Detect which cell encompasses the target text, then output its [X, Y] center coordinate. 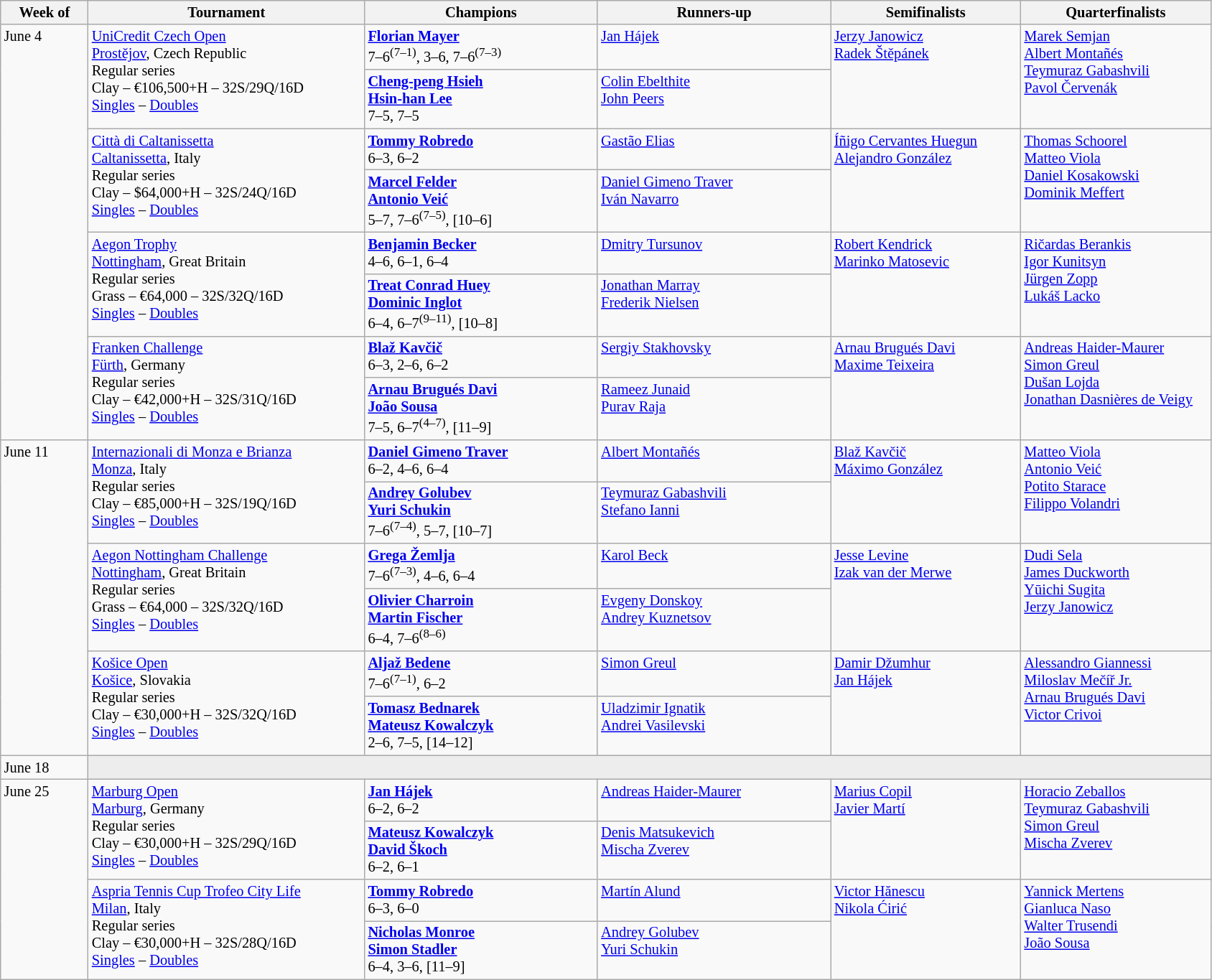
Evgeny Donskoy Andrey Kuznetsov [714, 620]
Tournament [227, 12]
Champions [481, 12]
June 25 [45, 879]
Quarterfinalists [1116, 12]
Città di Caltanissetta Caltanissetta, ItalyRegular seriesClay – $64,000+H – 32S/24Q/16DSingles – Doubles [227, 181]
Colin Ebelthite John Peers [714, 99]
Semifinalists [926, 12]
Thomas Schoorel Matteo Viola Daniel Kosakowski Dominik Meffert [1116, 181]
Victor Hănescu Nikola Ćirić [926, 929]
Horacio Zeballos Teymuraz Gabashvili Simon Greul Mischa Zverev [1116, 829]
UniCredit Czech Open Prostějov, Czech RepublicRegular seriesClay – €106,500+H – 32S/29Q/16DSingles – Doubles [227, 76]
Aegon Trophy Nottingham, Great BritainRegular seriesGrass – €64,000 – 32S/32Q/16DSingles – Doubles [227, 284]
Jan Hájek6–2, 6–2 [481, 800]
Gastão Elias [714, 149]
Yannick Mertens Gianluca Naso Walter Trusendi João Sousa [1116, 929]
Andrey Golubev Yuri Schukin [714, 950]
Arnau Brugués Davi João Sousa7–5, 6–7(4–7), [11–9] [481, 408]
Daniel Gimeno Traver6–2, 4–6, 6–4 [481, 460]
Blaž Kavčič Máximo González [926, 491]
Tommy Robredo6–3, 6–2 [481, 149]
Franken Challenge Fürth, GermanyRegular seriesClay – €42,000+H – 32S/31Q/16DSingles – Doubles [227, 388]
Cheng-peng Hsieh Hsin-han Lee7–5, 7–5 [481, 99]
June 4 [45, 232]
Íñigo Cervantes Huegun Alejandro González [926, 181]
Marburg Open Marburg, GermanyRegular seriesClay – €30,000+H – 32S/29Q/16DSingles – Doubles [227, 829]
Treat Conrad Huey Dominic Inglot6–4, 6–7(9–11), [10–8] [481, 304]
Sergiy Stakhovsky [714, 357]
Arnau Brugués Davi Maxime Teixeira [926, 388]
Jonathan Marray Frederik Nielsen [714, 304]
Rameez Junaid Purav Raja [714, 408]
Florian Mayer7–6(7–1), 3–6, 7–6(7–3) [481, 47]
Benjamin Becker4–6, 6–1, 6–4 [481, 253]
Uladzimir Ignatik Andrei Vasilevski [714, 726]
Aegon Nottingham Challenge Nottingham, Great BritainRegular seriesGrass – €64,000 – 32S/32Q/16DSingles – Doubles [227, 597]
Marcel Felder Antonio Veić5–7, 7–6(7–5), [10–6] [481, 201]
Albert Montañés [714, 460]
Runners-up [714, 12]
Internazionali di Monza e Brianza Monza, ItalyRegular seriesClay – €85,000+H – 32S/19Q/16DSingles – Doubles [227, 491]
Jerzy Janowicz Radek Štěpánek [926, 76]
Jesse Levine Izak van der Merwe [926, 597]
Daniel Gimeno Traver Iván Navarro [714, 201]
Week of [45, 12]
Denis Matsukevich Mischa Zverev [714, 850]
Jan Hájek [714, 47]
Grega Žemlja7–6(7–3), 4–6, 6–4 [481, 566]
Tommy Robredo6–3, 6–0 [481, 900]
Ričardas Berankis Igor Kunitsyn Jürgen Zopp Lukáš Lacko [1116, 284]
Marius Copil Javier Martí [926, 829]
Košice Open Košice, SlovakiaRegular seriesClay – €30,000+H – 32S/32Q/16DSingles – Doubles [227, 704]
Andreas Haider-Maurer Simon Greul Dušan Lojda Jonathan Dasnières de Veigy [1116, 388]
Andrey Golubev Yuri Schukin7–6(7–4), 5–7, [10–7] [481, 513]
June 18 [45, 767]
Karol Beck [714, 566]
Damir Džumhur Jan Hájek [926, 704]
Aspria Tennis Cup Trofeo City Life Milan, ItalyRegular seriesClay – €30,000+H – 32S/28Q/16DSingles – Doubles [227, 929]
Aljaž Bedene7–6(7–1), 6–2 [481, 673]
Mateusz Kowalczyk David Škoch6–2, 6–1 [481, 850]
Andreas Haider-Maurer [714, 800]
Teymuraz Gabashvili Stefano Ianni [714, 513]
Alessandro Giannessi Miloslav Mečíř Jr. Arnau Brugués Davi Victor Crivoi [1116, 704]
Olivier Charroin Martin Fischer6–4, 7–6(8–6) [481, 620]
Simon Greul [714, 673]
June 11 [45, 597]
Tomasz Bednarek Mateusz Kowalczyk2–6, 7–5, [14–12] [481, 726]
Blaž Kavčič6–3, 2–6, 6–2 [481, 357]
Nicholas Monroe Simon Stadler6–4, 3–6, [11–9] [481, 950]
Marek Semjan Albert Montañés Teymuraz Gabashvili Pavol Červenák [1116, 76]
Martín Alund [714, 900]
Robert Kendrick Marinko Matosevic [926, 284]
Dudi Sela James Duckworth Yūichi Sugita Jerzy Janowicz [1116, 597]
Dmitry Tursunov [714, 253]
Matteo Viola Antonio Veić Potito Starace Filippo Volandri [1116, 491]
